Output the [X, Y] coordinate of the center of the cell containing the given text.  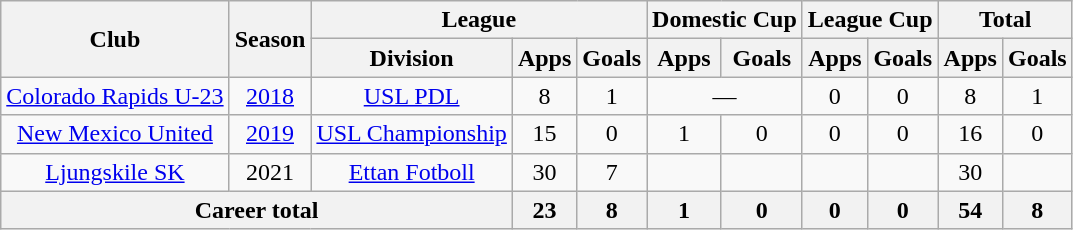
Division [412, 58]
2019 [270, 134]
16 [970, 134]
League [479, 20]
Ljungskile SK [115, 172]
2018 [270, 96]
League Cup [870, 20]
USL PDL [412, 96]
Club [115, 39]
New Mexico United [115, 134]
Colorado Rapids U-23 [115, 96]
15 [544, 134]
USL Championship [412, 134]
Domestic Cup [725, 20]
2021 [270, 172]
23 [544, 210]
Season [270, 39]
Total [1005, 20]
7 [612, 172]
Ettan Fotboll [412, 172]
— [725, 96]
54 [970, 210]
Career total [257, 210]
